Find where the given text appears and provide that cell's center as [x, y] coordinate. 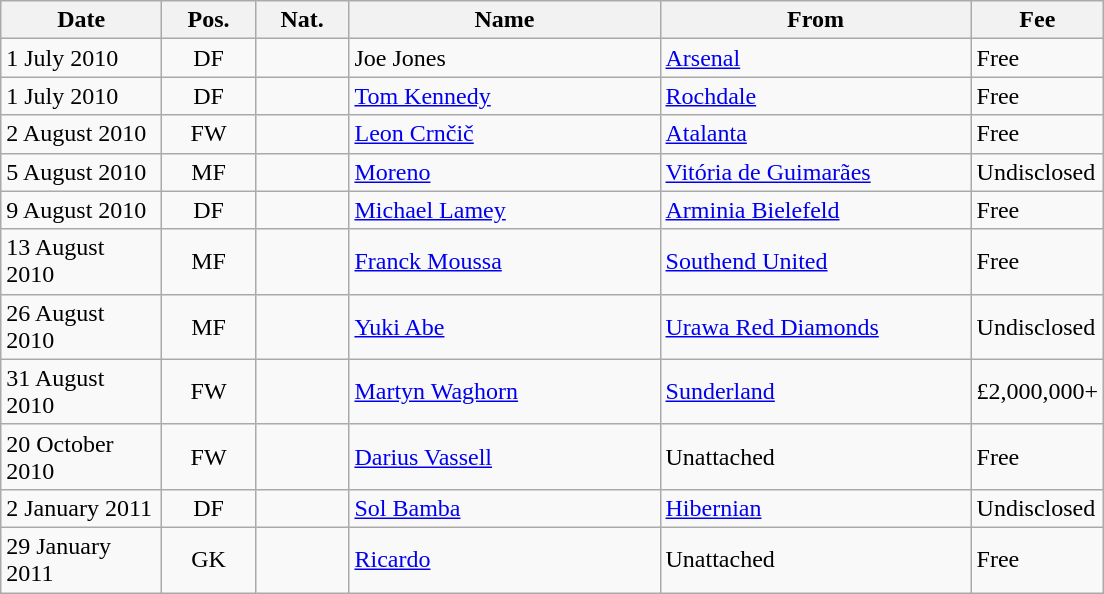
Rochdale [816, 96]
Vitória de Guimarães [816, 172]
Tom Kennedy [504, 96]
Pos. [209, 20]
Atalanta [816, 134]
Fee [1038, 20]
Darius Vassell [504, 456]
5 August 2010 [82, 172]
31 August 2010 [82, 392]
Leon Crnčič [504, 134]
Southend United [816, 262]
From [816, 20]
9 August 2010 [82, 210]
Sunderland [816, 392]
Arminia Bielefeld [816, 210]
Date [82, 20]
Franck Moussa [504, 262]
Moreno [504, 172]
£2,000,000+ [1038, 392]
Michael Lamey [504, 210]
20 October 2010 [82, 456]
Hibernian [816, 508]
2 January 2011 [82, 508]
13 August 2010 [82, 262]
Joe Jones [504, 58]
Nat. [302, 20]
Urawa Red Diamonds [816, 326]
26 August 2010 [82, 326]
Arsenal [816, 58]
GK [209, 560]
Name [504, 20]
29 January 2011 [82, 560]
Ricardo [504, 560]
Martyn Waghorn [504, 392]
2 August 2010 [82, 134]
Yuki Abe [504, 326]
Sol Bamba [504, 508]
